Determine the [X, Y] coordinate at the center of the cell enclosing the given text.  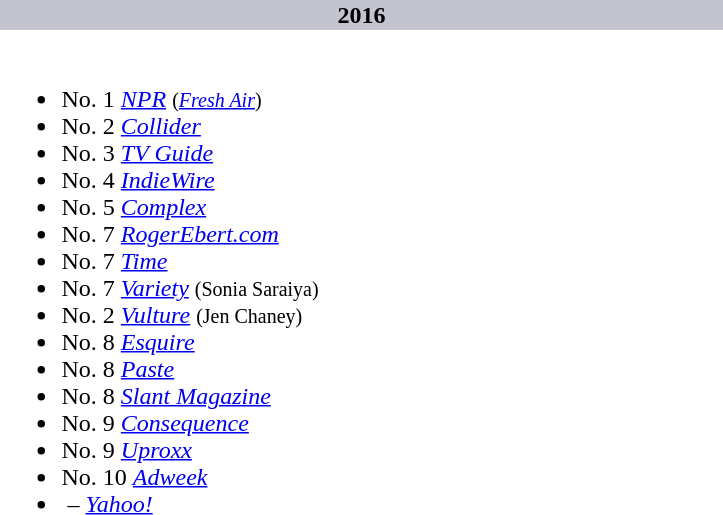
2016 [362, 15]
